Determine the [X, Y] coordinate at the center of the cell enclosing the given text.  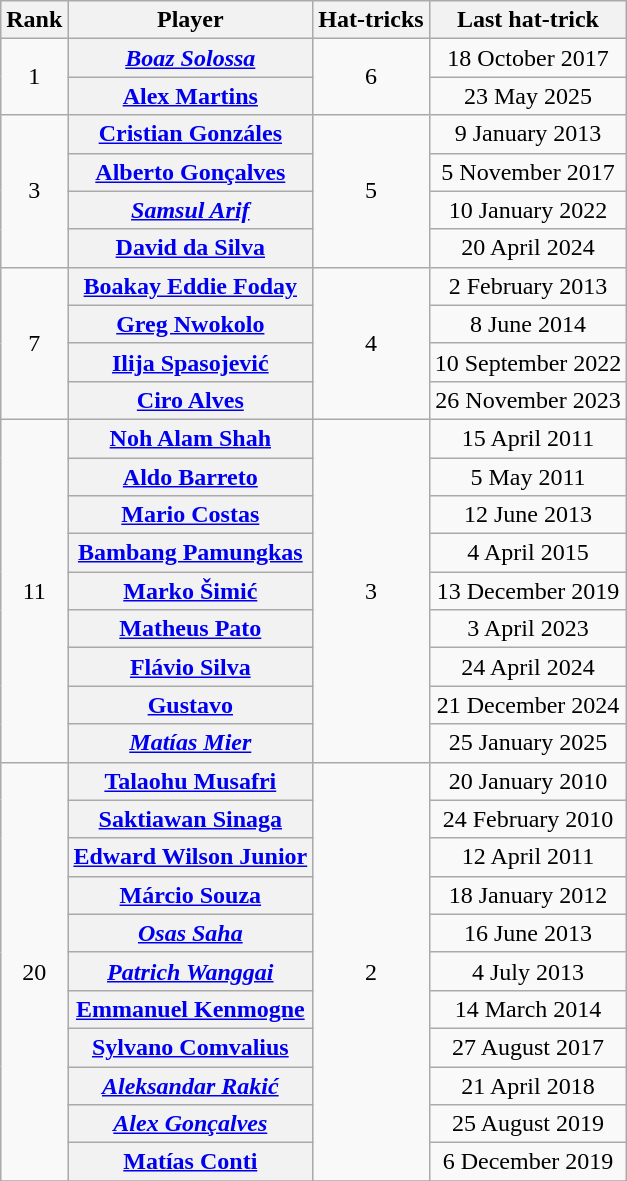
Matheus Pato [190, 629]
Emmanuel Kenmogne [190, 1009]
Ilija Spasojević [190, 362]
5 [371, 191]
Cristian Gonzáles [190, 134]
3 April 2023 [528, 629]
2 [371, 972]
Mario Costas [190, 515]
Saktiawan Sinaga [190, 819]
6 [371, 77]
5 May 2011 [528, 477]
5 November 2017 [528, 172]
20 April 2024 [528, 248]
7 [34, 343]
Edward Wilson Junior [190, 857]
4 July 2013 [528, 971]
Rank [34, 20]
10 January 2022 [528, 210]
23 May 2025 [528, 96]
27 August 2017 [528, 1047]
Osas Saha [190, 933]
21 April 2018 [528, 1085]
20 [34, 972]
4 [371, 343]
Aldo Barreto [190, 477]
Bambang Pamungkas [190, 553]
18 January 2012 [528, 895]
6 December 2019 [528, 1162]
Matías Conti [190, 1162]
12 April 2011 [528, 857]
Sylvano Comvalius [190, 1047]
Gustavo [190, 705]
16 June 2013 [528, 933]
Matías Mier [190, 743]
Ciro Alves [190, 400]
Last hat-trick [528, 20]
Samsul Arif [190, 210]
Alberto Gonçalves [190, 172]
Alex Gonçalves [190, 1124]
8 June 2014 [528, 324]
Player [190, 20]
Greg Nwokolo [190, 324]
25 August 2019 [528, 1124]
2 February 2013 [528, 286]
Noh Alam Shah [190, 438]
Márcio Souza [190, 895]
Talaohu Musafri [190, 781]
20 January 2010 [528, 781]
9 January 2013 [528, 134]
Boaz Solossa [190, 58]
25 January 2025 [528, 743]
13 December 2019 [528, 591]
Marko Šimić [190, 591]
Patrich Wanggai [190, 971]
Flávio Silva [190, 667]
15 April 2011 [528, 438]
21 December 2024 [528, 705]
14 March 2014 [528, 1009]
1 [34, 77]
11 [34, 590]
24 April 2024 [528, 667]
Boakay Eddie Foday [190, 286]
10 September 2022 [528, 362]
David da Silva [190, 248]
Hat-tricks [371, 20]
4 April 2015 [528, 553]
26 November 2023 [528, 400]
Aleksandar Rakić [190, 1085]
24 February 2010 [528, 819]
Alex Martins [190, 96]
18 October 2017 [528, 58]
12 June 2013 [528, 515]
